Locate the cell with the specified text and output its (x, y) center coordinate. 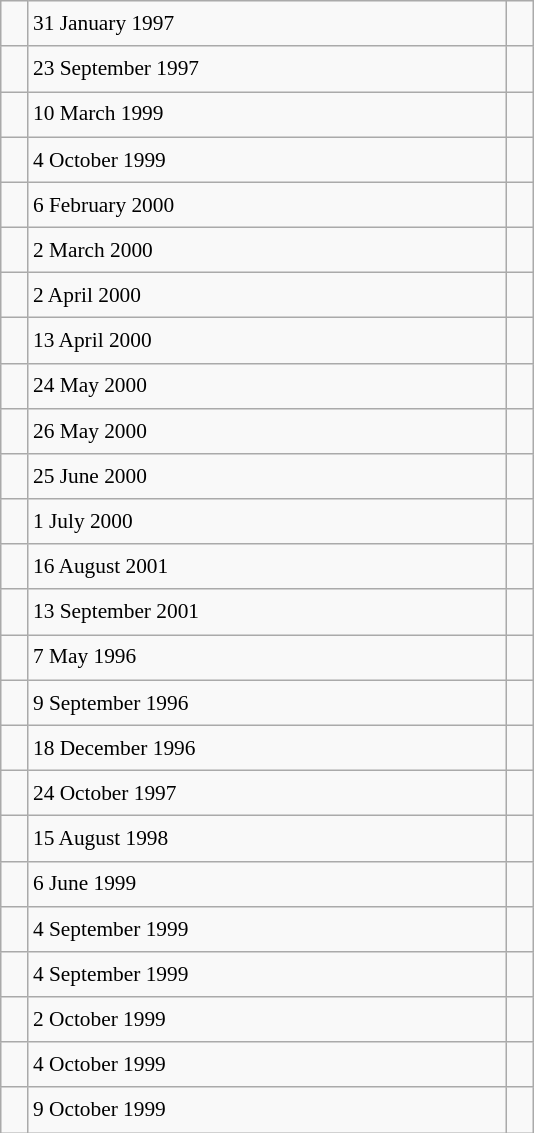
23 September 1997 (267, 68)
6 February 2000 (267, 204)
9 October 1999 (267, 1110)
1 July 2000 (267, 522)
10 March 1999 (267, 114)
2 October 1999 (267, 1020)
15 August 1998 (267, 838)
7 May 1996 (267, 658)
25 June 2000 (267, 476)
2 March 2000 (267, 250)
18 December 1996 (267, 748)
9 September 1996 (267, 702)
2 April 2000 (267, 296)
24 May 2000 (267, 386)
13 April 2000 (267, 340)
31 January 1997 (267, 24)
6 June 1999 (267, 884)
26 May 2000 (267, 430)
16 August 2001 (267, 566)
24 October 1997 (267, 792)
13 September 2001 (267, 612)
